From the cell containing the given text, extract its center point as [X, Y] coordinate. 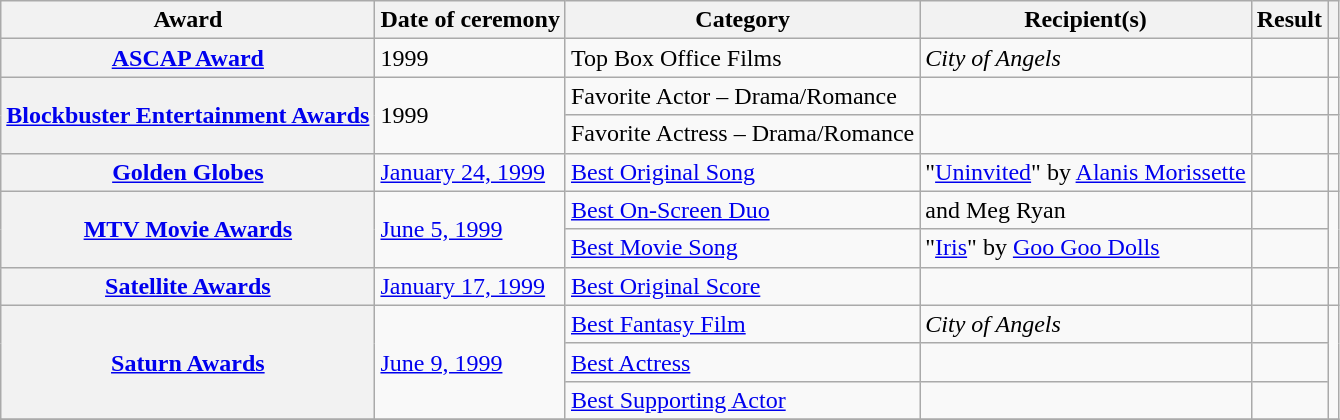
June 9, 1999 [470, 362]
Award [188, 20]
Result [1289, 20]
January 17, 1999 [470, 286]
Best Original Score [742, 286]
Favorite Actress – Drama/Romance [742, 134]
Favorite Actor – Drama/Romance [742, 96]
Best Original Song [742, 172]
June 5, 1999 [470, 229]
MTV Movie Awards [188, 229]
Satellite Awards [188, 286]
Saturn Awards [188, 362]
Golden Globes [188, 172]
Best Movie Song [742, 248]
Best On-Screen Duo [742, 210]
Best Actress [742, 362]
Recipient(s) [1086, 20]
Date of ceremony [470, 20]
Best Fantasy Film [742, 324]
"Uninvited" by Alanis Morissette [1086, 172]
Best Supporting Actor [742, 400]
Top Box Office Films [742, 58]
ASCAP Award [188, 58]
"Iris" by Goo Goo Dolls [1086, 248]
Blockbuster Entertainment Awards [188, 115]
Category [742, 20]
January 24, 1999 [470, 172]
and Meg Ryan [1086, 210]
